Scan for the cell matching the given text and deliver its (x, y) coordinate at center. 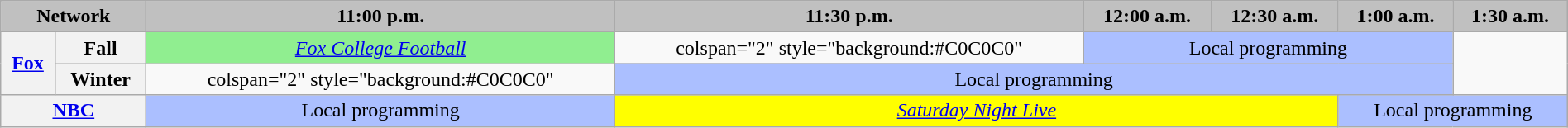
1:00 a.m. (1395, 17)
Fox (28, 64)
Saturday Night Live (976, 111)
12:00 a.m. (1147, 17)
Winter (101, 79)
Network (74, 17)
11:00 p.m. (380, 17)
NBC (74, 111)
1:30 a.m. (1510, 17)
12:30 a.m. (1274, 17)
Fox College Football (380, 48)
11:30 p.m. (849, 17)
Fall (101, 48)
